From the cell containing the given text, extract its center point as [x, y] coordinate. 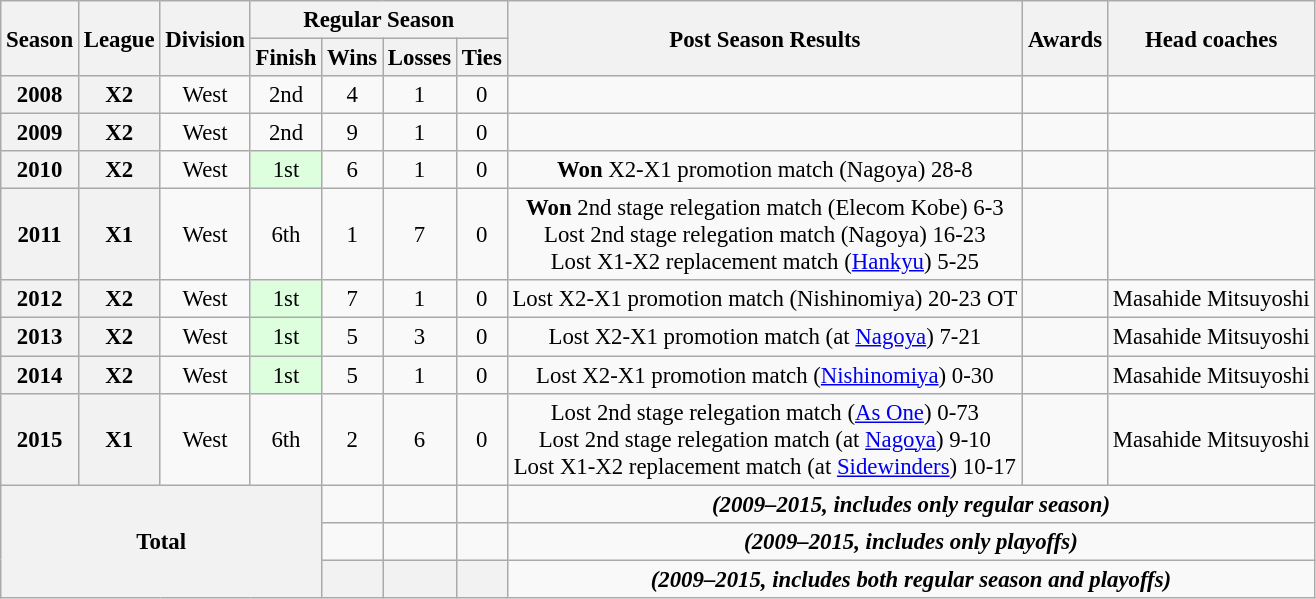
Lost X2-X1 promotion match (Nishinomiya) 0-30 [765, 375]
Total [162, 542]
Wins [352, 58]
Won X2-X1 promotion match (Nagoya) 28-8 [765, 170]
Losses [419, 58]
4 [352, 95]
2014 [40, 375]
2015 [40, 439]
3 [419, 337]
2 [352, 439]
Lost 2nd stage relegation match (As One) 0-73Lost 2nd stage relegation match (at Nagoya) 9-10Lost X1-X2 replacement match (at Sidewinders) 10-17 [765, 439]
Lost X2-X1 promotion match (at Nagoya) 7-21 [765, 337]
2010 [40, 170]
Finish [286, 58]
2009 [40, 133]
League [118, 38]
Division [205, 38]
Regular Season [378, 20]
Lost X2-X1 promotion match (Nishinomiya) 20-23 OT [765, 299]
Ties [482, 58]
Post Season Results [765, 38]
2013 [40, 337]
(2009–2015, includes only playoffs) [911, 541]
Awards [1066, 38]
Season [40, 38]
Head coaches [1210, 38]
2012 [40, 299]
(2009–2015, includes only regular season) [911, 504]
Won 2nd stage relegation match (Elecom Kobe) 6-3Lost 2nd stage relegation match (Nagoya) 16-23 Lost X1-X2 replacement match (Hankyu) 5-25 [765, 235]
(2009–2015, includes both regular season and playoffs) [911, 579]
2008 [40, 95]
2011 [40, 235]
9 [352, 133]
